Return [x, y] of the center of cell containing provided text 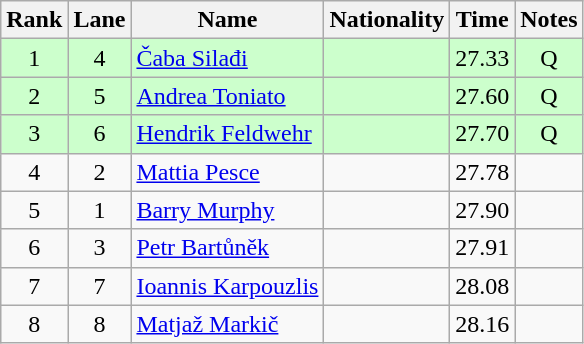
Hendrik Feldwehr [228, 134]
Andrea Toniato [228, 96]
27.33 [482, 58]
Notes [549, 20]
Nationality [387, 20]
Lane [100, 20]
Time [482, 20]
Matjaž Markič [228, 324]
27.91 [482, 248]
Name [228, 20]
Čaba Silađi [228, 58]
Rank [34, 20]
27.60 [482, 96]
28.08 [482, 286]
Petr Bartůněk [228, 248]
28.16 [482, 324]
Mattia Pesce [228, 172]
Barry Murphy [228, 210]
27.78 [482, 172]
Ioannis Karpouzlis [228, 286]
27.90 [482, 210]
27.70 [482, 134]
